Return (X, Y) of the center of cell containing provided text 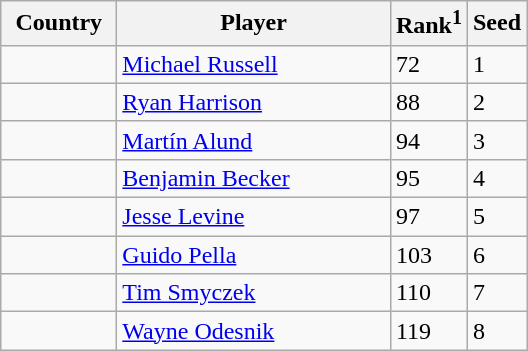
Martín Alund (254, 140)
Benjamin Becker (254, 178)
Michael Russell (254, 64)
6 (496, 255)
2 (496, 102)
88 (428, 102)
Tim Smyczek (254, 293)
4 (496, 178)
7 (496, 293)
5 (496, 217)
8 (496, 331)
Country (59, 24)
Player (254, 24)
97 (428, 217)
1 (496, 64)
Ryan Harrison (254, 102)
110 (428, 293)
72 (428, 64)
103 (428, 255)
94 (428, 140)
Rank1 (428, 24)
Guido Pella (254, 255)
95 (428, 178)
Jesse Levine (254, 217)
Wayne Odesnik (254, 331)
119 (428, 331)
Seed (496, 24)
3 (496, 140)
